Detect which cell encompasses the target text, then output its [X, Y] center coordinate. 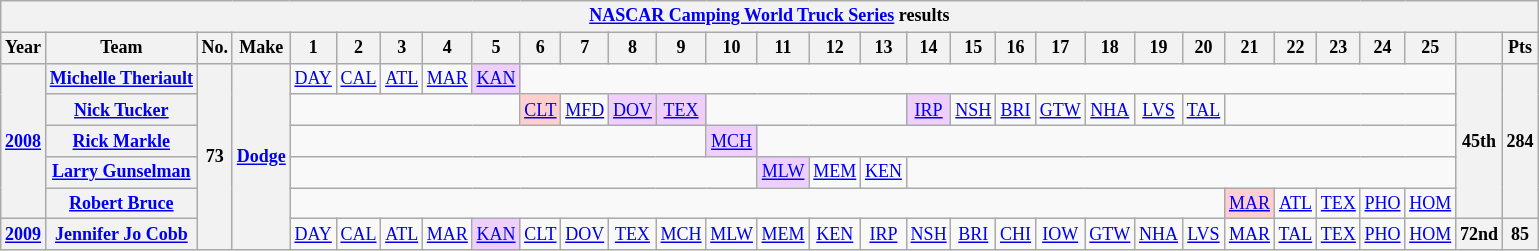
15 [974, 48]
72nd [1480, 234]
CHI [1016, 234]
10 [732, 48]
2009 [24, 234]
18 [1110, 48]
Dodge [261, 156]
NASCAR Camping World Truck Series results [770, 16]
45th [1480, 141]
22 [1295, 48]
2008 [24, 141]
85 [1520, 234]
73 [214, 156]
IOW [1060, 234]
5 [496, 48]
21 [1250, 48]
1 [313, 48]
284 [1520, 141]
9 [681, 48]
Make [261, 48]
12 [835, 48]
7 [585, 48]
Michelle Theriault [121, 78]
8 [633, 48]
16 [1016, 48]
25 [1430, 48]
Rick Markle [121, 140]
3 [402, 48]
No. [214, 48]
6 [540, 48]
4 [447, 48]
11 [783, 48]
20 [1203, 48]
Jennifer Jo Cobb [121, 234]
Nick Tucker [121, 110]
Robert Bruce [121, 204]
2 [358, 48]
13 [884, 48]
Larry Gunselman [121, 172]
Pts [1520, 48]
19 [1159, 48]
MFD [585, 110]
14 [928, 48]
23 [1339, 48]
17 [1060, 48]
24 [1382, 48]
Year [24, 48]
Team [121, 48]
